Output the [X, Y] coordinate of the center of the cell containing the given text.  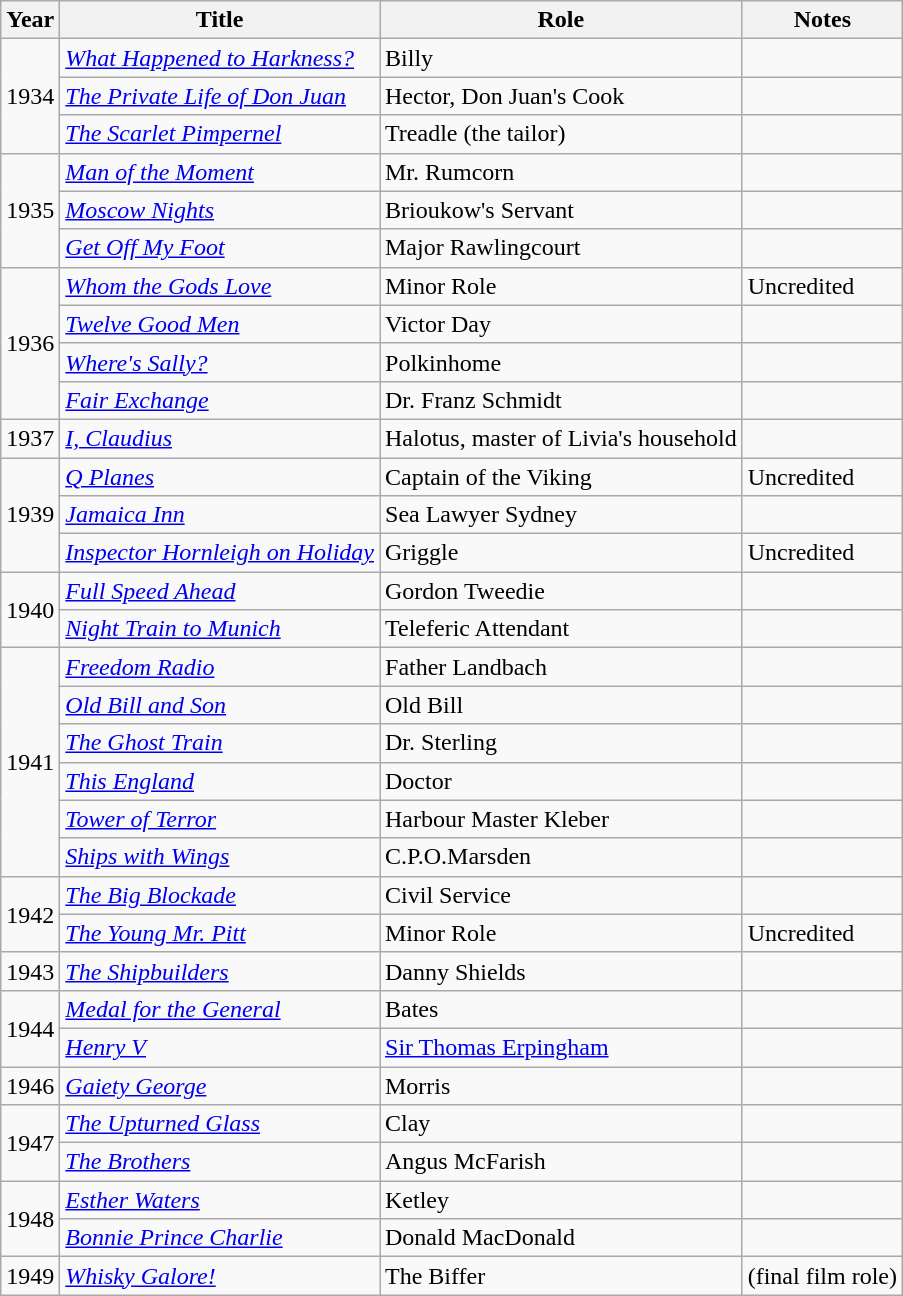
C.P.O.Marsden [562, 857]
What Happened to Harkness? [220, 58]
Teleferic Attendant [562, 629]
Gaiety George [220, 1085]
Jamaica Inn [220, 515]
Dr. Sterling [562, 743]
Bonnie Prince Charlie [220, 1238]
Role [562, 20]
The Young Mr. Pitt [220, 933]
1934 [30, 96]
Bates [562, 1009]
Title [220, 20]
Gordon Tweedie [562, 591]
Full Speed Ahead [220, 591]
Morris [562, 1085]
Harbour Master Kleber [562, 819]
Tower of Terror [220, 819]
Mr. Rumcorn [562, 172]
Get Off My Foot [220, 248]
Night Train to Munich [220, 629]
The Shipbuilders [220, 971]
Father Landbach [562, 667]
Halotus, master of Livia's household [562, 438]
Sir Thomas Erpingham [562, 1047]
Hector, Don Juan's Cook [562, 96]
Doctor [562, 781]
1948 [30, 1219]
1935 [30, 210]
The Upturned Glass [220, 1124]
Danny Shields [562, 971]
Donald MacDonald [562, 1238]
Clay [562, 1124]
Whisky Galore! [220, 1276]
Medal for the General [220, 1009]
The Brothers [220, 1162]
Freedom Radio [220, 667]
Griggle [562, 553]
Man of the Moment [220, 172]
1943 [30, 971]
Ships with Wings [220, 857]
1936 [30, 343]
1939 [30, 515]
The Ghost Train [220, 743]
Old Bill and Son [220, 705]
Where's Sally? [220, 362]
Victor Day [562, 324]
The Biffer [562, 1276]
1947 [30, 1143]
Billy [562, 58]
Esther Waters [220, 1200]
Angus McFarish [562, 1162]
1946 [30, 1085]
Brioukow's Servant [562, 210]
The Scarlet Pimpernel [220, 134]
1937 [30, 438]
Inspector Hornleigh on Holiday [220, 553]
1944 [30, 1028]
Major Rawlingcourt [562, 248]
Q Planes [220, 477]
Fair Exchange [220, 400]
Treadle (the tailor) [562, 134]
Polkinhome [562, 362]
Notes [822, 20]
Dr. Franz Schmidt [562, 400]
Year [30, 20]
Captain of the Viking [562, 477]
Twelve Good Men [220, 324]
This England [220, 781]
1941 [30, 762]
Whom the Gods Love [220, 286]
1949 [30, 1276]
Moscow Nights [220, 210]
Sea Lawyer Sydney [562, 515]
1940 [30, 610]
The Private Life of Don Juan [220, 96]
(final film role) [822, 1276]
I, Claudius [220, 438]
Ketley [562, 1200]
1942 [30, 914]
The Big Blockade [220, 895]
Civil Service [562, 895]
Old Bill [562, 705]
Henry V [220, 1047]
